Identify which cell holds the provided text, then report its [X, Y] central coordinate. 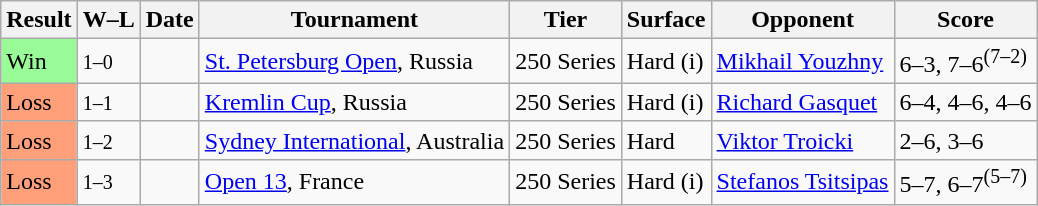
Viktor Troicki [802, 140]
Open 13, France [354, 182]
5–7, 6–7(5–7) [966, 182]
Hard [666, 140]
2–6, 3–6 [966, 140]
Tournament [354, 20]
Stefanos Tsitsipas [802, 182]
1–2 [108, 140]
Sydney International, Australia [354, 140]
Surface [666, 20]
St. Petersburg Open, Russia [354, 62]
Richard Gasquet [802, 102]
6–4, 4–6, 4–6 [966, 102]
Result [39, 20]
1–0 [108, 62]
6–3, 7–6(7–2) [966, 62]
Score [966, 20]
1–3 [108, 182]
1–1 [108, 102]
Tier [566, 20]
Mikhail Youzhny [802, 62]
Kremlin Cup, Russia [354, 102]
W–L [108, 20]
Opponent [802, 20]
Win [39, 62]
Date [170, 20]
